Scan for the cell matching the given text and deliver its [X, Y] coordinate at center. 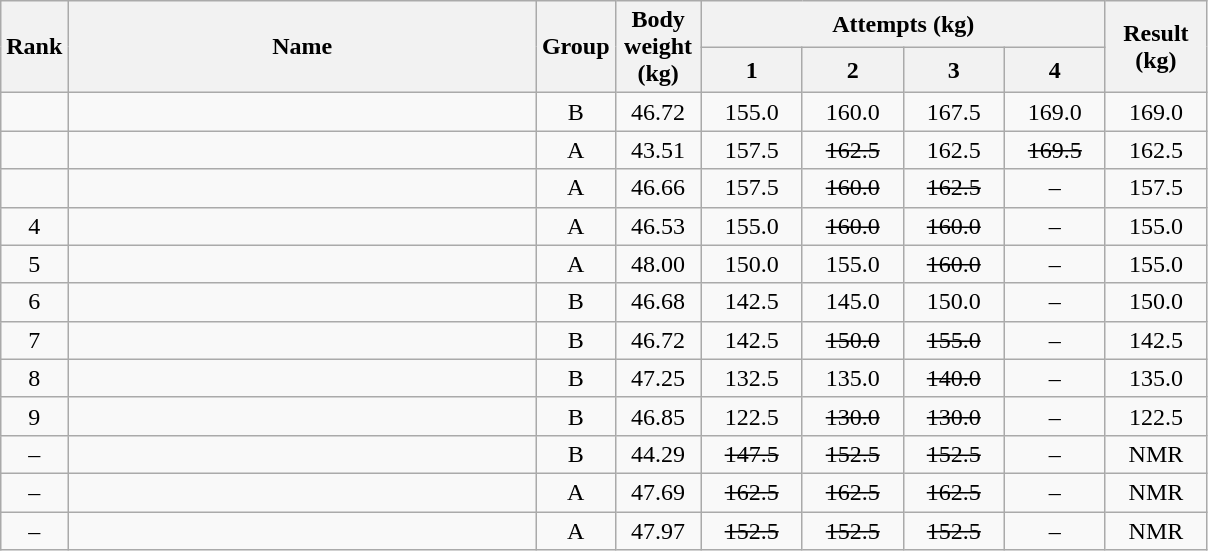
46.85 [658, 416]
Rank [34, 47]
Attempts (kg) [903, 24]
140.0 [954, 378]
46.68 [658, 302]
167.5 [954, 112]
6 [34, 302]
147.5 [752, 454]
2 [852, 70]
46.53 [658, 226]
7 [34, 340]
1 [752, 70]
9 [34, 416]
44.29 [658, 454]
43.51 [658, 150]
Name [302, 47]
47.69 [658, 492]
47.25 [658, 378]
8 [34, 378]
46.66 [658, 188]
Body weight (kg) [658, 47]
Group [576, 47]
47.97 [658, 531]
145.0 [852, 302]
169.5 [1054, 150]
Result (kg) [1156, 47]
48.00 [658, 264]
3 [954, 70]
132.5 [752, 378]
5 [34, 264]
